Provide the [x, y] coordinate of the cell's center where the given text is located.  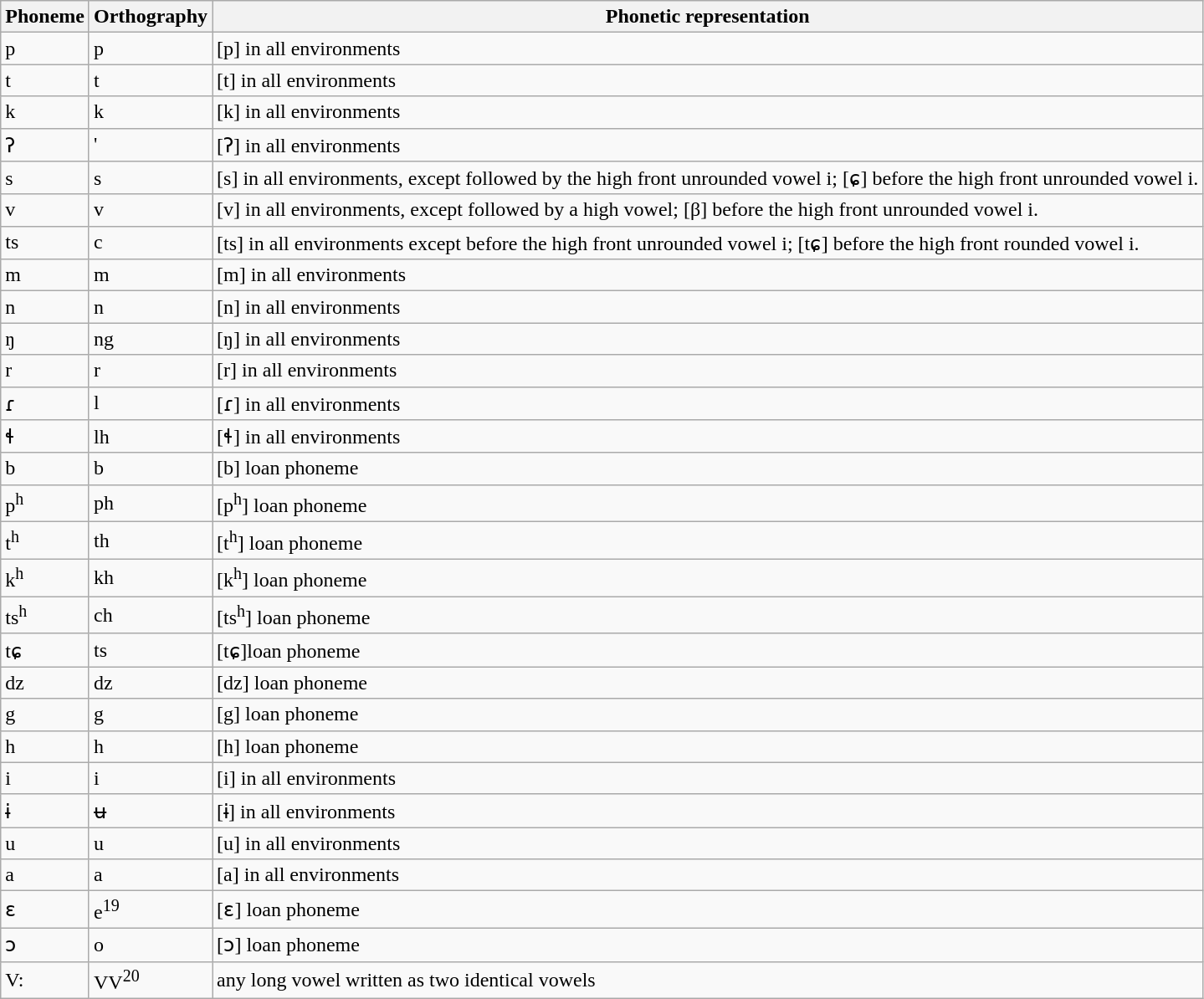
[ʔ] in all environments [708, 145]
ʉ [151, 811]
[m] in all environments [708, 275]
[v] in all environments, except followed by a high vowel; [β] before the high front unrounded vowel i. [708, 210]
o [151, 945]
[i] in all environments [708, 778]
[p] in all environments [708, 49]
[s] in all environments, except followed by the high front unrounded vowel i; [ɕ] before the high front unrounded vowel i. [708, 178]
ɔ [45, 945]
Phonetic representation [708, 17]
ʔ [45, 145]
[tsh] loan phoneme [708, 616]
[th] loan phoneme [708, 540]
ɨ [45, 811]
[b] loan phoneme [708, 469]
e19 [151, 910]
[g] loan phoneme [708, 715]
any long vowel written as two identical vowels [708, 981]
[r] in all environments [708, 371]
ɛ [45, 910]
ɬ [45, 437]
tsh [45, 616]
[ŋ] in all environments [708, 339]
[u] in all environments [708, 843]
[kh] loan phoneme [708, 577]
[ph] loan phoneme [708, 504]
VV20 [151, 981]
[ɔ] loan phoneme [708, 945]
[tɕ]loan phoneme [708, 650]
ɾ [45, 403]
[h] loan phoneme [708, 746]
[ɾ] in all environments [708, 403]
[dz] loan phoneme [708, 683]
[a] in all environments [708, 875]
[ɨ] in all environments [708, 811]
[ɬ] in all environments [708, 437]
ch [151, 616]
Orthography [151, 17]
V: [45, 981]
lh [151, 437]
' [151, 145]
[k] in all environments [708, 112]
[ɛ] loan phoneme [708, 910]
tɕ [45, 650]
l [151, 403]
ŋ [45, 339]
[ts] in all environments except before the high front unrounded vowel i; [tɕ] before the high front rounded vowel i. [708, 243]
c [151, 243]
Phoneme [45, 17]
ng [151, 339]
[t] in all environments [708, 80]
[n] in all environments [708, 307]
